Return [x, y] of the center of cell containing provided text 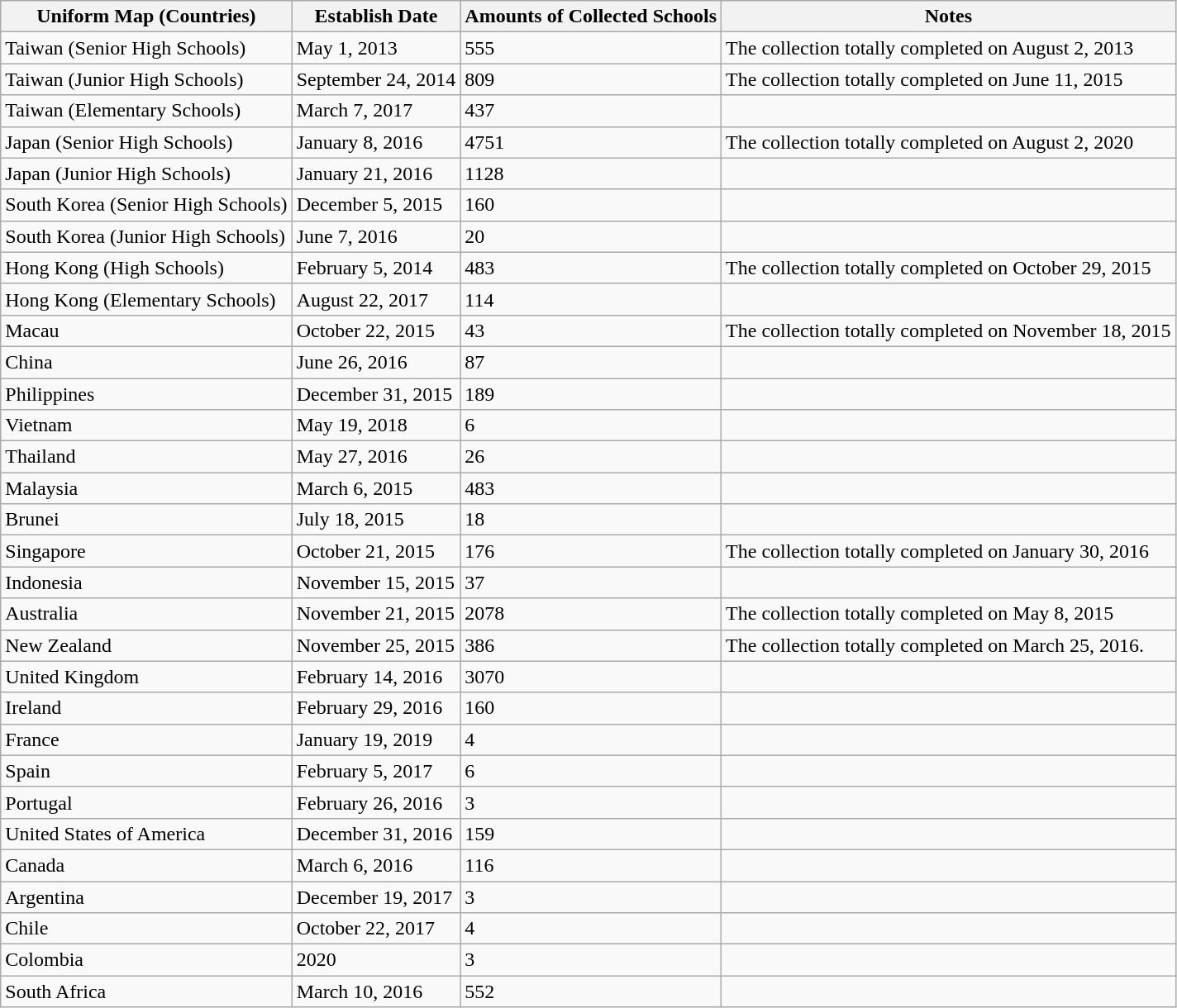
March 6, 2015 [376, 488]
809 [591, 79]
Uniform Map (Countries) [146, 17]
February 29, 2016 [376, 708]
18 [591, 520]
September 24, 2014 [376, 79]
176 [591, 551]
October 22, 2015 [376, 330]
Amounts of Collected Schools [591, 17]
189 [591, 394]
552 [591, 991]
114 [591, 299]
Chile [146, 929]
Establish Date [376, 17]
Ireland [146, 708]
Notes [949, 17]
43 [591, 330]
2078 [591, 614]
Vietnam [146, 426]
Japan (Senior High Schools) [146, 142]
20 [591, 236]
South Korea (Junior High Schools) [146, 236]
South Africa [146, 991]
Singapore [146, 551]
555 [591, 48]
South Korea (Senior High Schools) [146, 205]
January 21, 2016 [376, 174]
37 [591, 582]
December 31, 2015 [376, 394]
Hong Kong (Elementary Schools) [146, 299]
Japan (Junior High Schools) [146, 174]
February 14, 2016 [376, 677]
Australia [146, 614]
March 7, 2017 [376, 111]
France [146, 739]
July 18, 2015 [376, 520]
The collection totally completed on May 8, 2015 [949, 614]
116 [591, 865]
October 22, 2017 [376, 929]
May 27, 2016 [376, 457]
The collection totally completed on June 11, 2015 [949, 79]
The collection totally completed on August 2, 2013 [949, 48]
November 25, 2015 [376, 645]
Malaysia [146, 488]
December 31, 2016 [376, 834]
Taiwan (Senior High Schools) [146, 48]
January 19, 2019 [376, 739]
January 8, 2016 [376, 142]
May 19, 2018 [376, 426]
March 10, 2016 [376, 991]
26 [591, 457]
The collection totally completed on November 18, 2015 [949, 330]
The collection totally completed on August 2, 2020 [949, 142]
May 1, 2013 [376, 48]
October 21, 2015 [376, 551]
Hong Kong (High Schools) [146, 268]
87 [591, 362]
Indonesia [146, 582]
December 19, 2017 [376, 896]
February 26, 2016 [376, 802]
4751 [591, 142]
Macau [146, 330]
Argentina [146, 896]
June 26, 2016 [376, 362]
159 [591, 834]
New Zealand [146, 645]
August 22, 2017 [376, 299]
November 15, 2015 [376, 582]
Portugal [146, 802]
Philippines [146, 394]
June 7, 2016 [376, 236]
The collection totally completed on January 30, 2016 [949, 551]
Spain [146, 771]
437 [591, 111]
United Kingdom [146, 677]
Brunei [146, 520]
Colombia [146, 960]
The collection totally completed on March 25, 2016. [949, 645]
Taiwan (Junior High Schools) [146, 79]
March 6, 2016 [376, 865]
China [146, 362]
Canada [146, 865]
United States of America [146, 834]
1128 [591, 174]
November 21, 2015 [376, 614]
The collection totally completed on October 29, 2015 [949, 268]
2020 [376, 960]
386 [591, 645]
3070 [591, 677]
Thailand [146, 457]
February 5, 2014 [376, 268]
February 5, 2017 [376, 771]
December 5, 2015 [376, 205]
Taiwan (Elementary Schools) [146, 111]
